Output the [X, Y] coordinate of the center of the cell containing the given text.  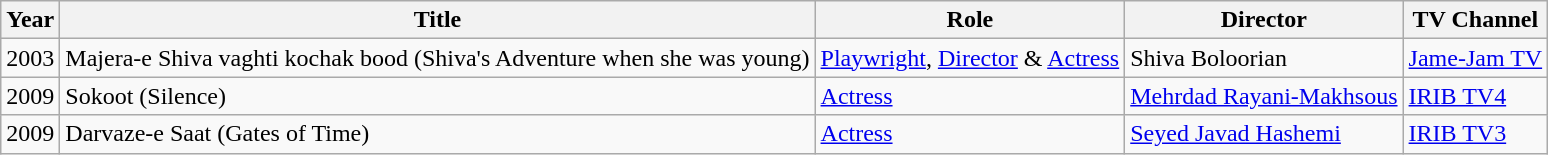
Director [1264, 20]
Seyed Javad Hashemi [1264, 134]
IRIB TV4 [1476, 96]
Darvaze-e Saat (Gates of Time) [438, 134]
Jame-Jam TV [1476, 58]
Majera-e Shiva vaghti kochak bood (Shiva's Adventure when she was young) [438, 58]
Shiva Boloorian [1264, 58]
IRIB TV3 [1476, 134]
Title [438, 20]
TV Channel [1476, 20]
Year [30, 20]
Playwright, Director & Actress [970, 58]
Mehrdad Rayani-Makhsous [1264, 96]
Sokoot (Silence) [438, 96]
2003 [30, 58]
Role [970, 20]
